Pinpoint the cell where the given text exists, returning its [x, y] midpoint coordinate. 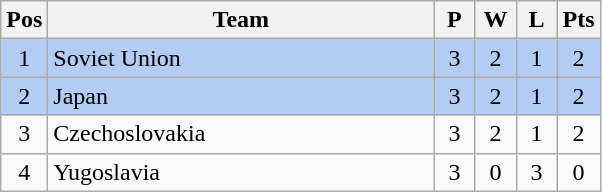
Soviet Union [241, 58]
Team [241, 20]
4 [24, 172]
P [454, 20]
L [536, 20]
W [496, 20]
Yugoslavia [241, 172]
Czechoslovakia [241, 134]
Japan [241, 96]
Pts [578, 20]
Pos [24, 20]
